Pinpoint the cell where the given text exists, returning its [x, y] midpoint coordinate. 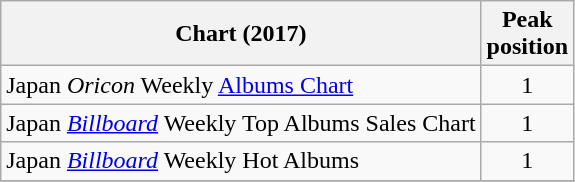
Japan Billboard Weekly Hot Albums [241, 161]
Peakposition [527, 34]
Japan Billboard Weekly Top Albums Sales Chart [241, 123]
Chart (2017) [241, 34]
Japan Oricon Weekly Albums Chart [241, 85]
